Extract the (x, y) coordinate from the center of the cell holding the provided text.  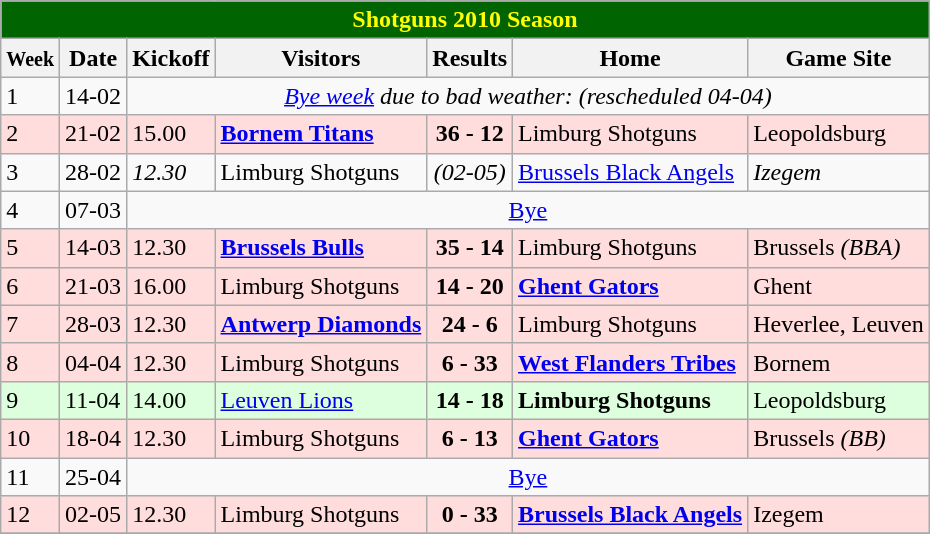
14 - 20 (470, 286)
14.00 (171, 400)
Date (94, 58)
3 (30, 172)
16.00 (171, 286)
11-04 (94, 400)
6 (30, 286)
9 (30, 400)
14-02 (94, 96)
Leuven Lions (321, 400)
Brussels (BB) (839, 438)
02-05 (94, 515)
Shotguns 2010 Season (465, 20)
35 - 14 (470, 248)
Game Site (839, 58)
4 (30, 210)
15.00 (171, 134)
Kickoff (171, 58)
(02-05) (470, 172)
Heverlee, Leuven (839, 324)
Home (630, 58)
12 (30, 515)
07-03 (94, 210)
8 (30, 362)
Bornem (839, 362)
14 - 18 (470, 400)
Visitors (321, 58)
Brussels Bulls (321, 248)
Results (470, 58)
Ghent (839, 286)
5 (30, 248)
6 - 13 (470, 438)
Antwerp Diamonds (321, 324)
11 (30, 477)
25-04 (94, 477)
21-02 (94, 134)
7 (30, 324)
Bornem Titans (321, 134)
West Flanders Tribes (630, 362)
28-02 (94, 172)
Week (30, 58)
Bye week due to bad weather: (rescheduled 04-04) (528, 96)
2 (30, 134)
14-03 (94, 248)
36 - 12 (470, 134)
21-03 (94, 286)
1 (30, 96)
18-04 (94, 438)
24 - 6 (470, 324)
04-04 (94, 362)
6 - 33 (470, 362)
28-03 (94, 324)
10 (30, 438)
0 - 33 (470, 515)
Brussels (BBA) (839, 248)
